Return (x, y) of the center of cell containing provided text 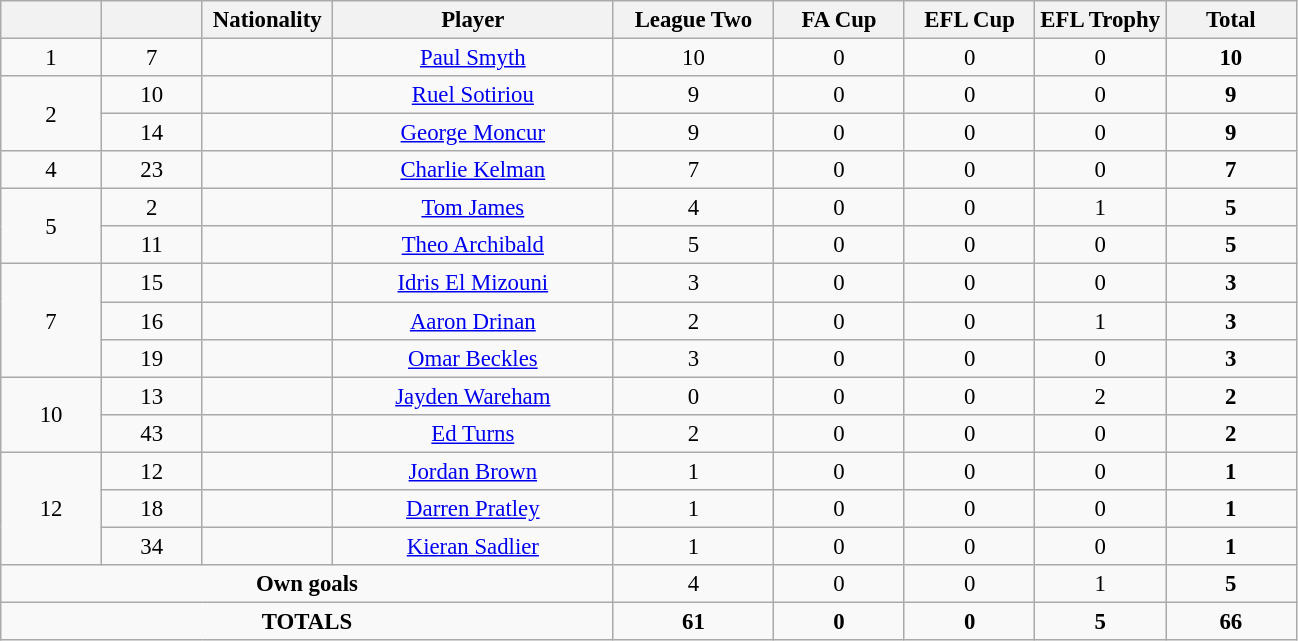
Aaron Drinan (474, 321)
League Two (694, 20)
Darren Pratley (474, 509)
19 (152, 358)
FA Cup (840, 20)
Ed Turns (474, 433)
61 (694, 621)
Total (1232, 20)
Ruel Sotiriou (474, 95)
Theo Archibald (474, 245)
Jordan Brown (474, 471)
Omar Beckles (474, 358)
Tom James (474, 208)
66 (1232, 621)
14 (152, 133)
Jayden Wareham (474, 396)
16 (152, 321)
18 (152, 509)
Charlie Kelman (474, 170)
TOTALS (307, 621)
Player (474, 20)
43 (152, 433)
15 (152, 283)
13 (152, 396)
Own goals (307, 584)
11 (152, 245)
EFL Trophy (1100, 20)
Kieran Sadlier (474, 546)
George Moncur (474, 133)
Paul Smyth (474, 58)
Nationality (268, 20)
23 (152, 170)
34 (152, 546)
EFL Cup (970, 20)
Idris El Mizouni (474, 283)
